Return the (x, y) coordinate for the center point of the cell that contains the specified text.  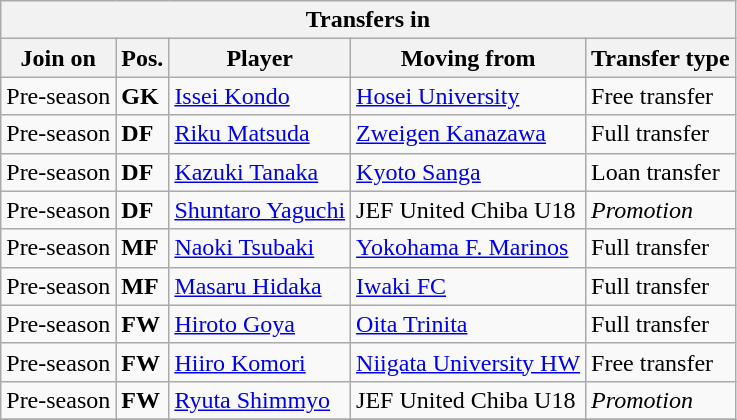
Oita Trinita (468, 324)
Join on (58, 58)
Moving from (468, 58)
Pos. (142, 58)
Masaru Hidaka (260, 286)
Kyoto Sanga (468, 172)
Loan transfer (660, 172)
Riku Matsuda (260, 134)
Transfers in (368, 20)
Kazuki Tanaka (260, 172)
Hiroto Goya (260, 324)
Zweigen Kanazawa (468, 134)
Ryuta Shimmyo (260, 400)
Yokohama F. Marinos (468, 248)
Niigata University HW (468, 362)
Naoki Tsubaki (260, 248)
Shuntaro Yaguchi (260, 210)
GK (142, 96)
Iwaki FC (468, 286)
Hosei University (468, 96)
Transfer type (660, 58)
Issei Kondo (260, 96)
Hiiro Komori (260, 362)
Player (260, 58)
